Detect which cell encompasses the target text, then output its [x, y] center coordinate. 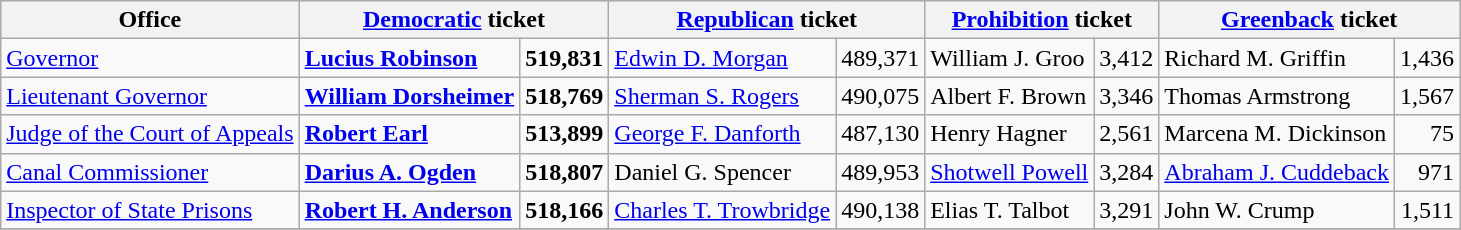
William J. Groo [1010, 58]
Richard M. Griffin [1277, 58]
Abraham J. Cuddeback [1277, 172]
518,769 [564, 96]
Inspector of State Prisons [150, 210]
487,130 [880, 134]
3,291 [1126, 210]
489,953 [880, 172]
518,166 [564, 210]
Robert Earl [410, 134]
William Dorsheimer [410, 96]
Robert H. Anderson [410, 210]
Edwin D. Morgan [722, 58]
518,807 [564, 172]
Governor [150, 58]
3,346 [1126, 96]
1,567 [1426, 96]
Greenback ticket [1310, 20]
Darius A. Ogden [410, 172]
Office [150, 20]
Canal Commissioner [150, 172]
Sherman S. Rogers [722, 96]
3,412 [1126, 58]
Republican ticket [767, 20]
513,899 [564, 134]
3,284 [1126, 172]
Daniel G. Spencer [722, 172]
Lieutenant Governor [150, 96]
Henry Hagner [1010, 134]
2,561 [1126, 134]
490,075 [880, 96]
Charles T. Trowbridge [722, 210]
Thomas Armstrong [1277, 96]
Albert F. Brown [1010, 96]
1,436 [1426, 58]
75 [1426, 134]
George F. Danforth [722, 134]
Shotwell Powell [1010, 172]
489,371 [880, 58]
John W. Crump [1277, 210]
971 [1426, 172]
Democratic ticket [454, 20]
Marcena M. Dickinson [1277, 134]
519,831 [564, 58]
Judge of the Court of Appeals [150, 134]
1,511 [1426, 210]
490,138 [880, 210]
Lucius Robinson [410, 58]
Elias T. Talbot [1010, 210]
Prohibition ticket [1042, 20]
